Return the [X, Y] coordinate for the center point of the cell that contains the specified text.  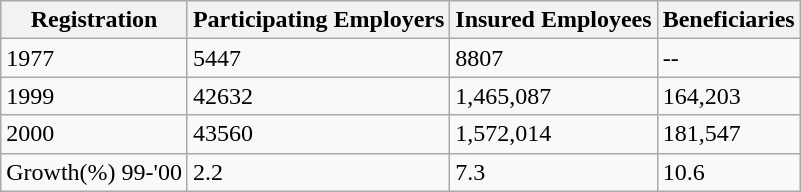
-- [728, 58]
Beneficiaries [728, 20]
1,572,014 [554, 134]
2000 [94, 134]
7.3 [554, 172]
1999 [94, 96]
Participating Employers [318, 20]
43560 [318, 134]
10.6 [728, 172]
164,203 [728, 96]
Growth(%) 99-'00 [94, 172]
8807 [554, 58]
Registration [94, 20]
5447 [318, 58]
2.2 [318, 172]
Insured Employees [554, 20]
1977 [94, 58]
42632 [318, 96]
181,547 [728, 134]
1,465,087 [554, 96]
